For the text-containing cell, return its midpoint in [x, y] coordinate format. 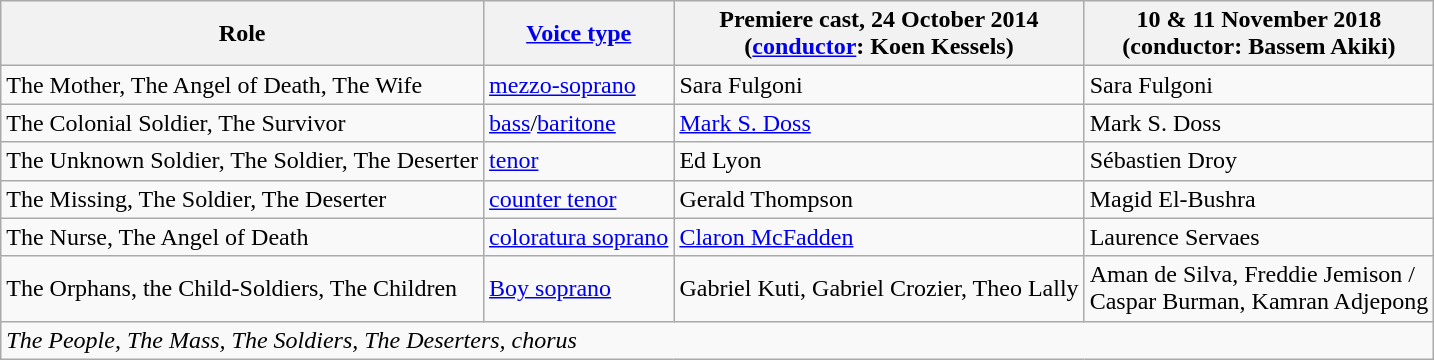
Laurence Servaes [1259, 237]
The Nurse, The Angel of Death [242, 237]
coloratura soprano [579, 237]
Voice type [579, 34]
The Mother, The Angel of Death, The Wife [242, 85]
The People, The Mass, The Soldiers, The Deserters, chorus [718, 340]
Premiere cast, 24 October 2014(conductor: Koen Kessels) [879, 34]
Claron McFadden [879, 237]
Aman de Silva, Freddie Jemison /Caspar Burman, Kamran Adjepong [1259, 288]
Gabriel Kuti, Gabriel Crozier, Theo Lally [879, 288]
The Orphans, the Child-Soldiers, The Children [242, 288]
bass/baritone [579, 123]
The Colonial Soldier, The Survivor [242, 123]
Sébastien Droy [1259, 161]
Magid El-Bushra [1259, 199]
Role [242, 34]
Boy soprano [579, 288]
counter tenor [579, 199]
The Missing, The Soldier, The Deserter [242, 199]
The Unknown Soldier, The Soldier, The Deserter [242, 161]
tenor [579, 161]
Ed Lyon [879, 161]
mezzo-soprano [579, 85]
10 & 11 November 2018(conductor: Bassem Akiki) [1259, 34]
Gerald Thompson [879, 199]
